Find where the given text appears and provide that cell's center as [x, y] coordinate. 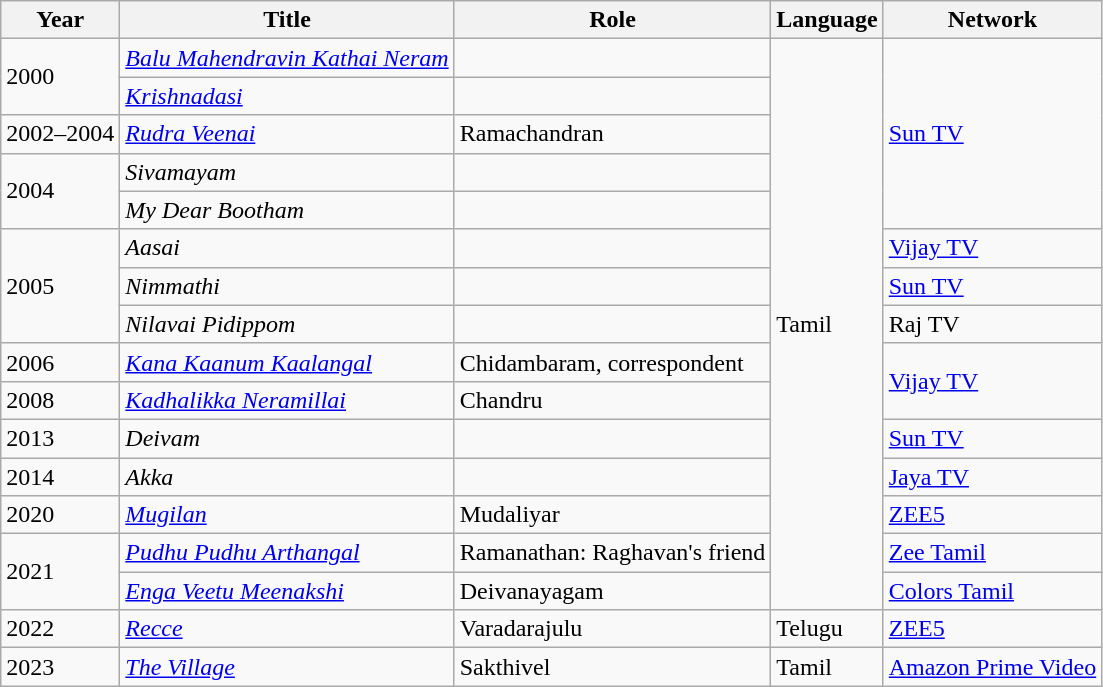
Akka [287, 477]
Kadhalikka Neramillai [287, 400]
Chidambaram, correspondent [612, 362]
Zee Tamil [992, 553]
2005 [60, 286]
Raj TV [992, 324]
2022 [60, 629]
Balu Mahendravin Kathai Neram [287, 58]
2008 [60, 400]
Krishnadasi [287, 96]
Deivanayagam [612, 591]
My Dear Bootham [287, 210]
Chandru [612, 400]
Deivam [287, 438]
Title [287, 20]
2004 [60, 191]
Kana Kaanum Kaalangal [287, 362]
Nimmathi [287, 286]
2020 [60, 515]
Role [612, 20]
Year [60, 20]
Aasai [287, 248]
2000 [60, 77]
The Village [287, 667]
Telugu [827, 629]
Enga Veetu Meenakshi [287, 591]
Amazon Prime Video [992, 667]
Varadarajulu [612, 629]
Language [827, 20]
Ramanathan: Raghavan's friend [612, 553]
Rudra Veenai [287, 134]
2014 [60, 477]
2002–2004 [60, 134]
Network [992, 20]
Pudhu Pudhu Arthangal [287, 553]
Ramachandran [612, 134]
Colors Tamil [992, 591]
Mugilan [287, 515]
Jaya TV [992, 477]
2013 [60, 438]
Nilavai Pidippom [287, 324]
2006 [60, 362]
Sakthivel [612, 667]
Recce [287, 629]
2023 [60, 667]
2021 [60, 572]
Sivamayam [287, 172]
Mudaliyar [612, 515]
